Identify which cell holds the provided text, then report its [x, y] central coordinate. 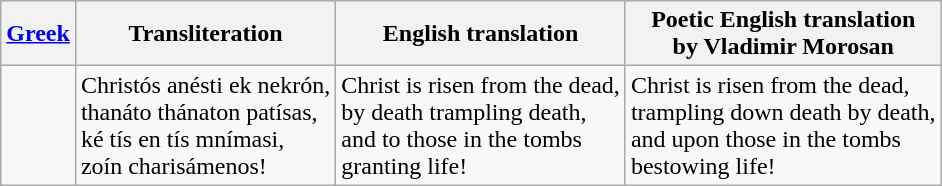
Christ is risen from the dead,trampling down death by death,and upon those in the tombsbestowing life! [783, 126]
English translation [481, 34]
Christós anésti ek nekrón,thanáto thánaton patísas,ké tís en tís mnímasi,zoín charisámenos! [205, 126]
Greek [38, 34]
Christ is risen from the dead,by death trampling death,and to those in the tombsgranting life! [481, 126]
Poetic English translationby Vladimir Morosan [783, 34]
Transliteration [205, 34]
